Scan for the cell matching the given text and deliver its [X, Y] coordinate at center. 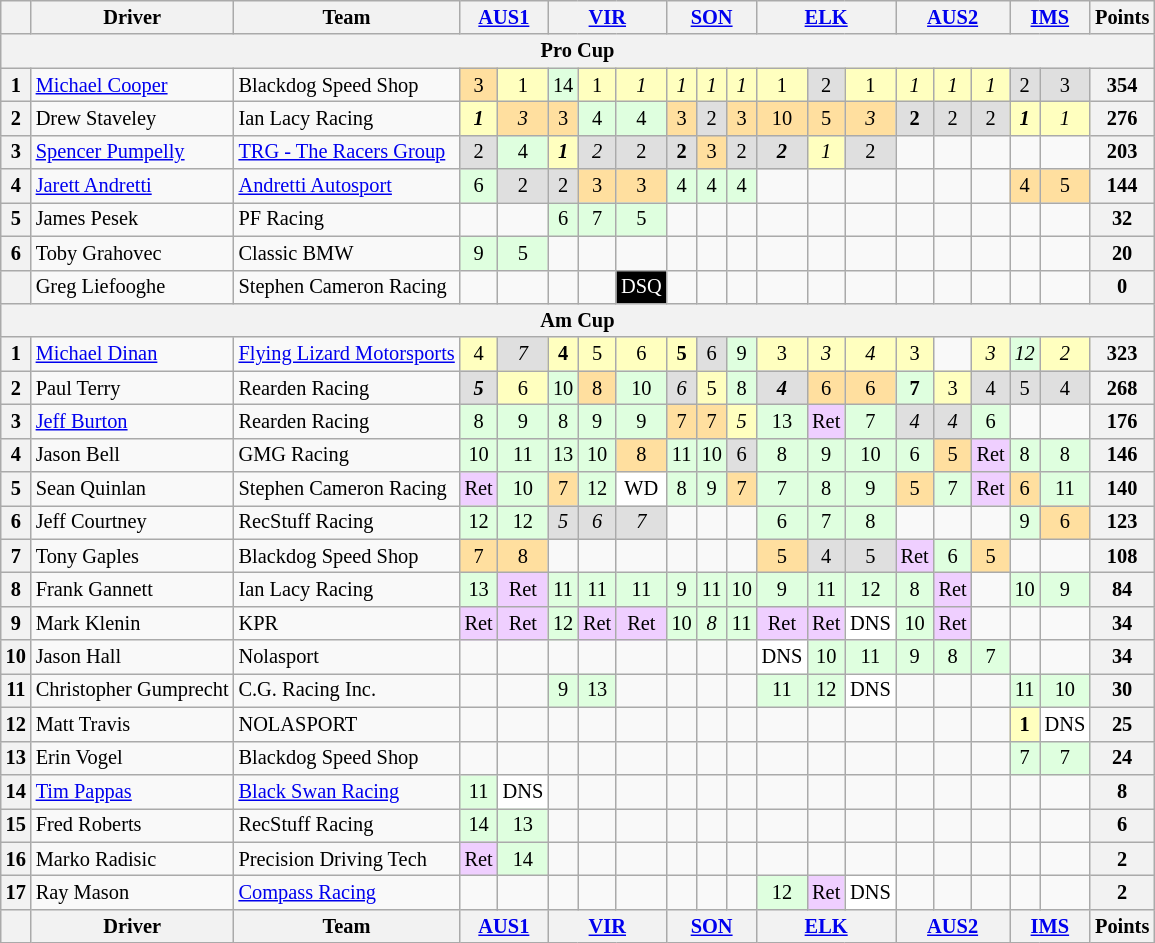
Jeff Courtney [132, 522]
Classic BMW [347, 253]
Nolasport [347, 657]
PF Racing [347, 219]
16 [16, 859]
Erin Vogel [132, 758]
Michael Cooper [132, 85]
KPR [347, 623]
Jeff Burton [132, 421]
Jason Bell [132, 455]
84 [1122, 589]
30 [1122, 690]
C.G. Racing Inc. [347, 690]
Drew Staveley [132, 118]
108 [1122, 556]
203 [1122, 152]
123 [1122, 522]
25 [1122, 724]
15 [16, 825]
Marko Radisic [132, 859]
Sean Quinlan [132, 489]
Black Swan Racing [347, 791]
Flying Lizard Motorsports [347, 354]
Paul Terry [132, 388]
268 [1122, 388]
Tim Pappas [132, 791]
Tony Gaples [132, 556]
140 [1122, 489]
323 [1122, 354]
DSQ [641, 287]
Michael Dinan [132, 354]
276 [1122, 118]
WD [641, 489]
NOLASPORT [347, 724]
354 [1122, 85]
Matt Travis [132, 724]
144 [1122, 186]
Pro Cup [578, 51]
Greg Liefooghe [132, 287]
Jason Hall [132, 657]
Fred Roberts [132, 825]
Toby Grahovec [132, 253]
James Pesek [132, 219]
TRG - The Racers Group [347, 152]
17 [16, 892]
Mark Klenin [132, 623]
Jarett Andretti [132, 186]
176 [1122, 421]
20 [1122, 253]
Precision Driving Tech [347, 859]
Spencer Pumpelly [132, 152]
32 [1122, 219]
GMG Racing [347, 455]
Compass Racing [347, 892]
Frank Gannett [132, 589]
Am Cup [578, 320]
146 [1122, 455]
Ray Mason [132, 892]
Christopher Gumprecht [132, 690]
24 [1122, 758]
0 [1122, 287]
Andretti Autosport [347, 186]
